Return [X, Y] of the center of cell containing provided text 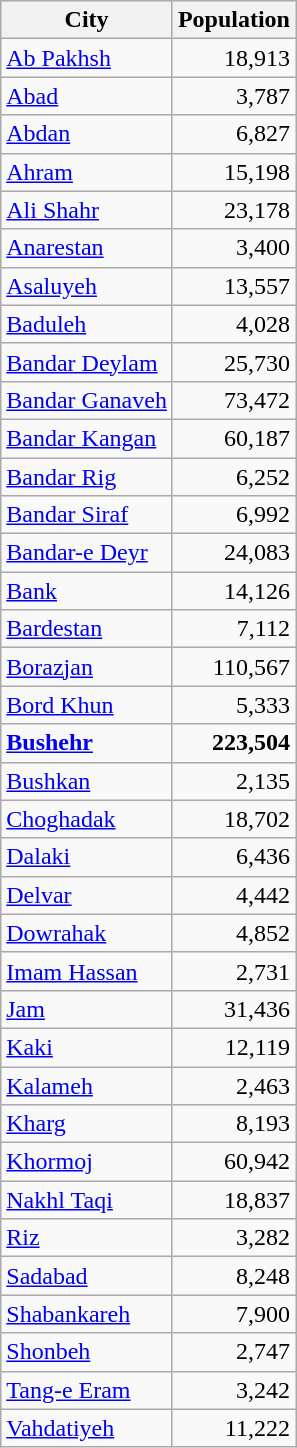
Abad [87, 96]
Asaluyeh [87, 286]
Ahram [87, 172]
Imam Hassan [87, 971]
6,992 [234, 515]
Bandar-e Deyr [87, 553]
Dalaki [87, 857]
Dowrahak [87, 933]
Kharg [87, 1124]
12,119 [234, 1047]
3,242 [234, 1390]
Abdan [87, 134]
Baduleh [87, 324]
7,900 [234, 1314]
Riz [87, 1238]
18,913 [234, 58]
6,436 [234, 857]
24,083 [234, 553]
18,837 [234, 1200]
31,436 [234, 1009]
25,730 [234, 362]
223,504 [234, 743]
14,126 [234, 591]
23,178 [234, 210]
6,827 [234, 134]
2,463 [234, 1085]
Shonbeh [87, 1352]
Bandar Deylam [87, 362]
Choghadak [87, 819]
Jam [87, 1009]
4,442 [234, 895]
Bandar Ganaveh [87, 400]
3,400 [234, 248]
Ab Pakhsh [87, 58]
Khormoj [87, 1162]
18,702 [234, 819]
Bank [87, 591]
73,472 [234, 400]
Bushkan [87, 781]
3,787 [234, 96]
Kaki [87, 1047]
Bandar Kangan [87, 438]
Bord Khun [87, 705]
2,747 [234, 1352]
3,282 [234, 1238]
Nakhl Taqi [87, 1200]
13,557 [234, 286]
Bushehr [87, 743]
2,135 [234, 781]
15,198 [234, 172]
Anarestan [87, 248]
Tang-e Eram [87, 1390]
Bardestan [87, 629]
6,252 [234, 477]
2,731 [234, 971]
Population [234, 20]
4,852 [234, 933]
Bandar Rig [87, 477]
5,333 [234, 705]
Borazjan [87, 667]
11,222 [234, 1428]
8,248 [234, 1276]
Ali Shahr [87, 210]
4,028 [234, 324]
City [87, 20]
8,193 [234, 1124]
Vahdatiyeh [87, 1428]
7,112 [234, 629]
60,187 [234, 438]
Shabankareh [87, 1314]
Kalameh [87, 1085]
60,942 [234, 1162]
Delvar [87, 895]
Bandar Siraf [87, 515]
110,567 [234, 667]
Sadabad [87, 1276]
